Extract the [X, Y] coordinate from the center of the cell holding the provided text.  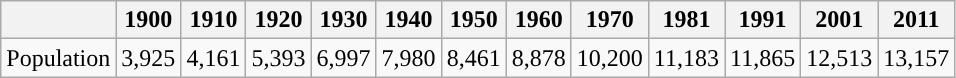
1910 [214, 20]
1930 [344, 20]
11,865 [762, 58]
13,157 [916, 58]
6,997 [344, 58]
10,200 [610, 58]
1960 [538, 20]
1991 [762, 20]
1950 [474, 20]
1900 [148, 20]
1981 [686, 20]
1970 [610, 20]
1920 [278, 20]
2001 [840, 20]
5,393 [278, 58]
1940 [408, 20]
12,513 [840, 58]
3,925 [148, 58]
8,878 [538, 58]
11,183 [686, 58]
7,980 [408, 58]
Population [58, 58]
4,161 [214, 58]
8,461 [474, 58]
2011 [916, 20]
